Pinpoint the cell where the given text exists, returning its (X, Y) midpoint coordinate. 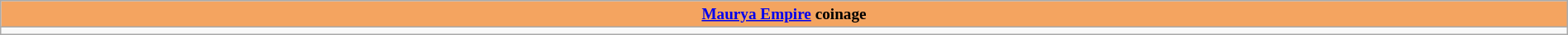
Maurya Empire coinage (784, 14)
